Output the [x, y] coordinate of the center of the cell containing the given text.  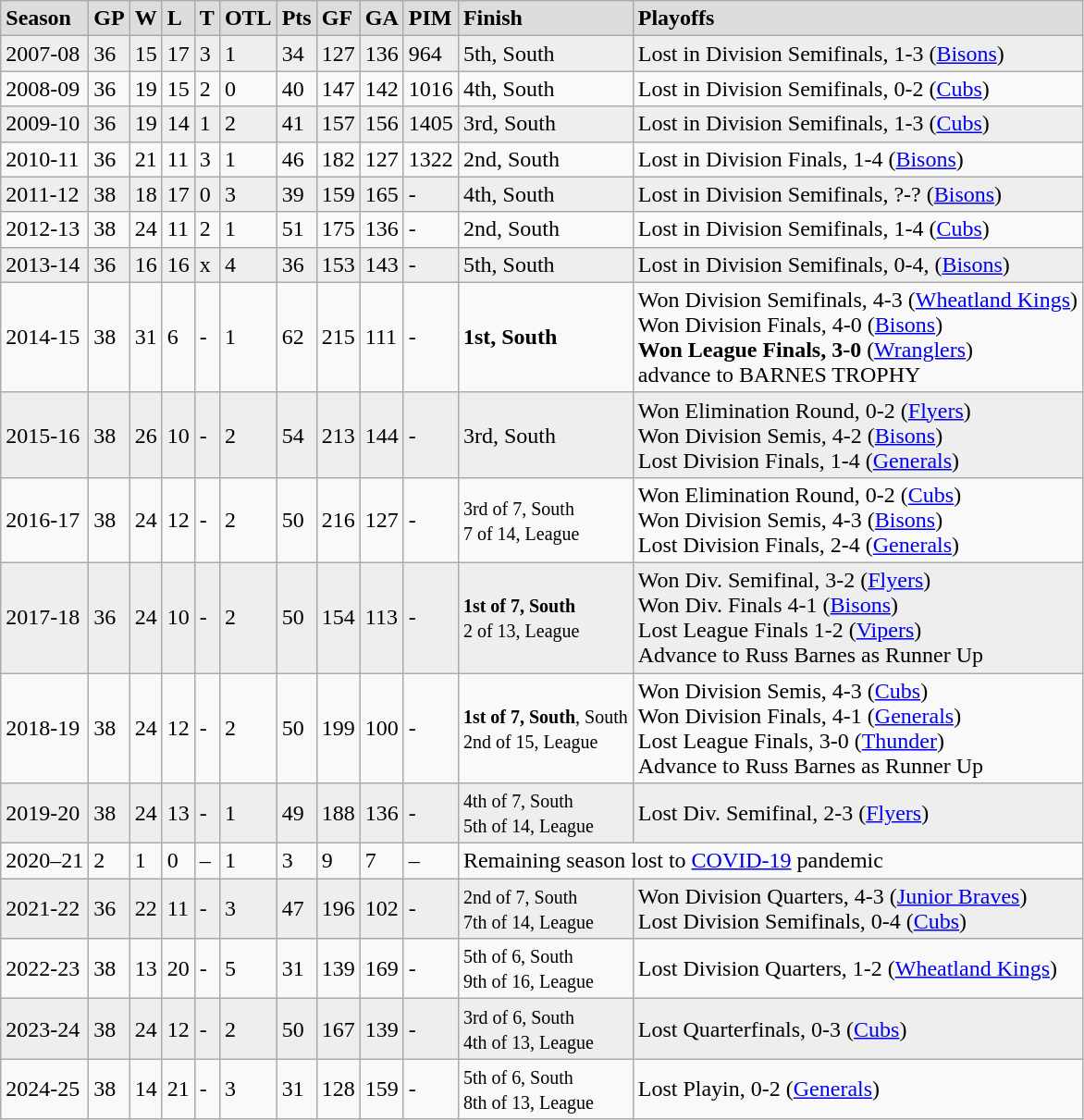
39 [296, 194]
T [207, 18]
W [146, 18]
6 [178, 337]
Lost in Division Semifinals, 0-2 (Cubs) [857, 89]
964 [431, 54]
54 [296, 435]
Won Elimination Round, 0-2 (Flyers) Won Division Semis, 4-2 (Bisons)Lost Division Finals, 1-4 (Generals) [857, 435]
196 [339, 908]
153 [339, 265]
216 [339, 520]
62 [296, 337]
2013-14 [44, 265]
Lost Div. Semifinal, 2-3 (Flyers) [857, 814]
20 [178, 969]
2010-11 [44, 159]
1322 [431, 159]
Season [44, 18]
2016-17 [44, 520]
Lost Playin, 0-2 (Generals) [857, 1089]
GF [339, 18]
Won Division Semifinals, 4-3 (Wheatland Kings) Won Division Finals, 4-0 (Bisons)Won League Finals, 3-0 (Wranglers) advance to BARNES TROPHY [857, 337]
26 [146, 435]
2023-24 [44, 1028]
2018-19 [44, 729]
2012-13 [44, 229]
111 [381, 337]
Lost in Division Semifinals, 1-3 (Cubs) [857, 124]
2008-09 [44, 89]
1016 [431, 89]
2011-12 [44, 194]
L [178, 18]
3rd of 6, South4th of 13, League [546, 1028]
2024-25 [44, 1089]
102 [381, 908]
Won Div. Semifinal, 3-2 (Flyers)Won Div. Finals 4-1 (Bisons)Lost League Finals 1-2 (Vipers)Advance to Russ Barnes as Runner Up [857, 618]
154 [339, 618]
40 [296, 89]
4 [248, 265]
1st of 7, South, South2nd of 15, League [546, 729]
5th of 6, South9th of 16, League [546, 969]
Lost Division Quarters, 1-2 (Wheatland Kings) [857, 969]
9 [339, 861]
2009-10 [44, 124]
188 [339, 814]
2022-23 [44, 969]
PIM [431, 18]
215 [339, 337]
Lost in Division Semifinals, 1-3 (Bisons) [857, 54]
2014-15 [44, 337]
2nd of 7, South7th of 14, League [546, 908]
Won Elimination Round, 0-2 (Cubs) Won Division Semis, 4-3 (Bisons)Lost Division Finals, 2-4 (Generals) [857, 520]
1st, South [546, 337]
OTL [248, 18]
2017-18 [44, 618]
147 [339, 89]
156 [381, 124]
22 [146, 908]
Finish [546, 18]
Remaining season lost to COVID-19 pandemic [770, 861]
Won Division Quarters, 4-3 (Junior Braves)Lost Division Semifinals, 0-4 (Cubs) [857, 908]
2021-22 [44, 908]
3rd of 7, South7 of 14, League [546, 520]
143 [381, 265]
2019-20 [44, 814]
49 [296, 814]
7 [381, 861]
2020–21 [44, 861]
GA [381, 18]
144 [381, 435]
x [207, 265]
Lost in Division Finals, 1-4 (Bisons) [857, 159]
100 [381, 729]
41 [296, 124]
5th of 6, South8th of 13, League [546, 1089]
169 [381, 969]
4th of 7, South5th of 14, League [546, 814]
46 [296, 159]
Lost in Division Semifinals, 1-4 (Cubs) [857, 229]
213 [339, 435]
142 [381, 89]
182 [339, 159]
128 [339, 1089]
Playoffs [857, 18]
2007-08 [44, 54]
Lost in Division Semifinals, 0-4, (Bisons) [857, 265]
157 [339, 124]
199 [339, 729]
Lost in Division Semifinals, ?-? (Bisons) [857, 194]
47 [296, 908]
GP [109, 18]
165 [381, 194]
113 [381, 618]
Won Division Semis, 4-3 (Cubs) Won Division Finals, 4-1 (Generals)Lost League Finals, 3-0 (Thunder)Advance to Russ Barnes as Runner Up [857, 729]
2015-16 [44, 435]
34 [296, 54]
1st of 7, South2 of 13, League [546, 618]
Lost Quarterfinals, 0-3 (Cubs) [857, 1028]
175 [339, 229]
167 [339, 1028]
51 [296, 229]
1405 [431, 124]
Pts [296, 18]
5 [248, 969]
18 [146, 194]
